Return (x, y) of the center of cell containing provided text 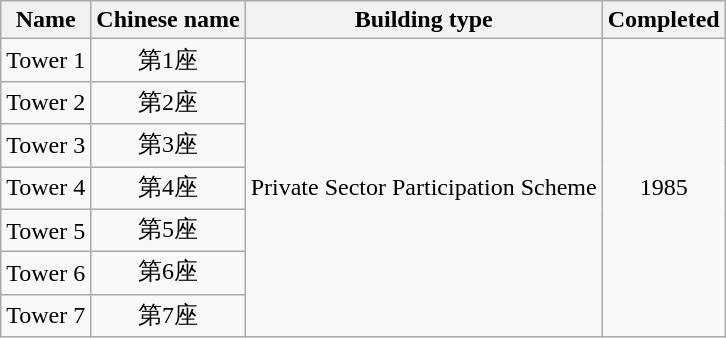
Tower 2 (46, 102)
Tower 6 (46, 274)
第4座 (168, 188)
Completed (664, 20)
第3座 (168, 146)
Tower 1 (46, 60)
第1座 (168, 60)
第2座 (168, 102)
Tower 7 (46, 316)
Chinese name (168, 20)
1985 (664, 188)
Name (46, 20)
Tower 3 (46, 146)
第6座 (168, 274)
第5座 (168, 230)
Private Sector Participation Scheme (424, 188)
Tower 5 (46, 230)
Building type (424, 20)
Tower 4 (46, 188)
第7座 (168, 316)
